Scan for the cell matching the given text and deliver its (x, y) coordinate at center. 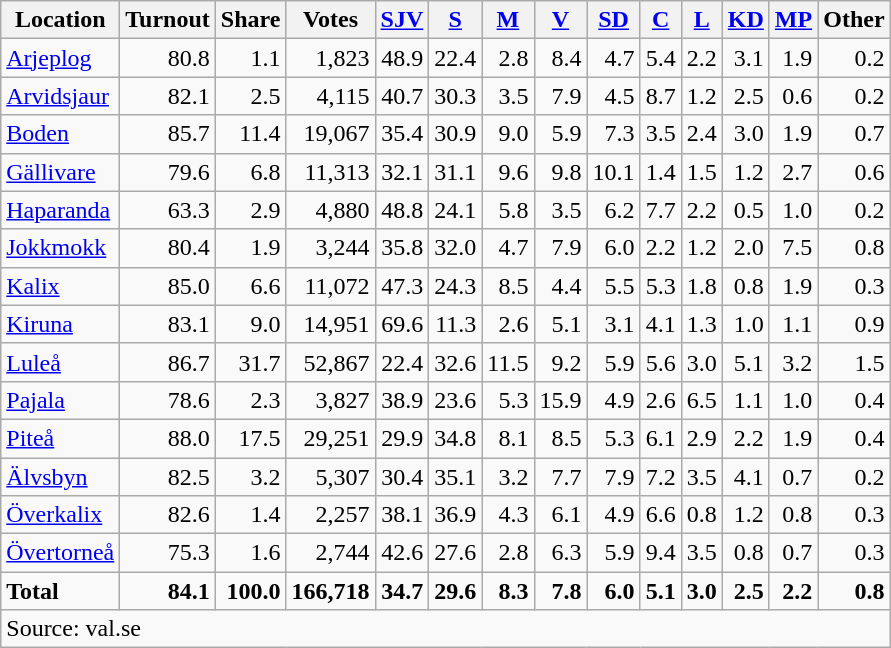
82.6 (168, 515)
35.1 (456, 477)
MP (793, 20)
7.5 (793, 248)
Source: val.se (446, 629)
9.6 (508, 172)
48.9 (402, 58)
L (702, 20)
5.6 (660, 362)
4.4 (560, 286)
4.5 (614, 96)
9.4 (660, 553)
Haparanda (60, 210)
69.6 (402, 324)
40.7 (402, 96)
32.0 (456, 248)
Total (60, 591)
88.0 (168, 438)
10.1 (614, 172)
6.2 (614, 210)
1.3 (702, 324)
Share (250, 20)
32.6 (456, 362)
Övertorneå (60, 553)
2,744 (330, 553)
35.8 (402, 248)
30.4 (402, 477)
Luleå (60, 362)
2.0 (746, 248)
11,072 (330, 286)
5.4 (660, 58)
Jokkmokk (60, 248)
6.8 (250, 172)
7.8 (560, 591)
0.5 (746, 210)
4.3 (508, 515)
31.7 (250, 362)
2,257 (330, 515)
47.3 (402, 286)
30.3 (456, 96)
8.7 (660, 96)
Boden (60, 134)
Arjeplog (60, 58)
31.1 (456, 172)
82.1 (168, 96)
82.5 (168, 477)
Arvidsjaur (60, 96)
11.3 (456, 324)
Gällivare (60, 172)
78.6 (168, 400)
24.3 (456, 286)
3,827 (330, 400)
34.7 (402, 591)
166,718 (330, 591)
6.3 (560, 553)
11,313 (330, 172)
29.6 (456, 591)
0.9 (854, 324)
5,307 (330, 477)
15.9 (560, 400)
9.2 (560, 362)
79.6 (168, 172)
S (456, 20)
Kiruna (60, 324)
1.6 (250, 553)
19,067 (330, 134)
24.1 (456, 210)
Votes (330, 20)
63.3 (168, 210)
KD (746, 20)
84.1 (168, 591)
75.3 (168, 553)
C (660, 20)
3,244 (330, 248)
30.9 (456, 134)
SJV (402, 20)
48.8 (402, 210)
100.0 (250, 591)
8.1 (508, 438)
36.9 (456, 515)
11.4 (250, 134)
M (508, 20)
38.1 (402, 515)
6.5 (702, 400)
52,867 (330, 362)
2.4 (702, 134)
Pajala (60, 400)
17.5 (250, 438)
80.8 (168, 58)
35.4 (402, 134)
SD (614, 20)
85.7 (168, 134)
1.8 (702, 286)
11.5 (508, 362)
2.3 (250, 400)
V (560, 20)
29,251 (330, 438)
42.6 (402, 553)
23.6 (456, 400)
8.3 (508, 591)
1,823 (330, 58)
27.6 (456, 553)
29.9 (402, 438)
32.1 (402, 172)
4,880 (330, 210)
2.7 (793, 172)
Location (60, 20)
Other (854, 20)
Piteå (60, 438)
Turnout (168, 20)
5.8 (508, 210)
4,115 (330, 96)
8.4 (560, 58)
5.5 (614, 286)
38.9 (402, 400)
9.8 (560, 172)
85.0 (168, 286)
83.1 (168, 324)
80.4 (168, 248)
Överkalix (60, 515)
7.3 (614, 134)
7.2 (660, 477)
14,951 (330, 324)
34.8 (456, 438)
86.7 (168, 362)
Älvsbyn (60, 477)
Kalix (60, 286)
